Identify which cell holds the provided text, then report its [x, y] central coordinate. 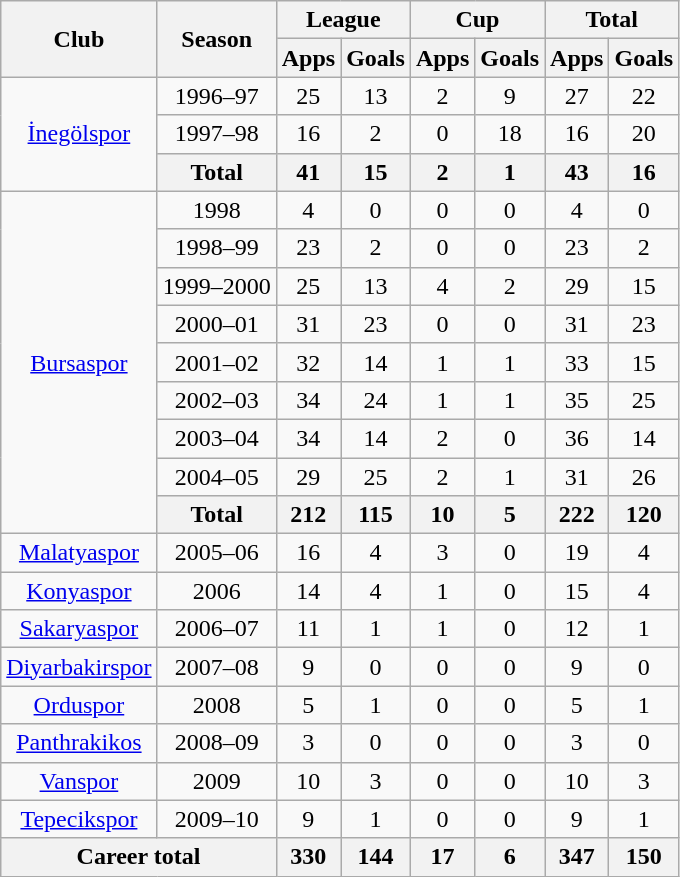
1998–99 [216, 248]
144 [376, 857]
Malatyaspor [79, 553]
Season [216, 39]
2001–02 [216, 362]
222 [577, 515]
2006 [216, 591]
43 [577, 172]
Orduspor [79, 705]
27 [577, 96]
1997–98 [216, 134]
36 [577, 438]
41 [308, 172]
150 [644, 857]
Career total [138, 857]
Diyarbakirspor [79, 667]
120 [644, 515]
2007–08 [216, 667]
347 [577, 857]
32 [308, 362]
Panthrakikos [79, 743]
2008–09 [216, 743]
Bursaspor [79, 362]
1998 [216, 210]
2008 [216, 705]
1999–2000 [216, 286]
Konyaspor [79, 591]
Sakaryaspor [79, 629]
24 [376, 400]
17 [442, 857]
18 [510, 134]
İnegölspor [79, 134]
19 [577, 553]
Club [79, 39]
1996–97 [216, 96]
Cup [477, 20]
2009–10 [216, 819]
11 [308, 629]
2002–03 [216, 400]
330 [308, 857]
Vanspor [79, 781]
26 [644, 477]
12 [577, 629]
115 [376, 515]
2006–07 [216, 629]
35 [577, 400]
22 [644, 96]
20 [644, 134]
2003–04 [216, 438]
33 [577, 362]
2000–01 [216, 324]
Tepecikspor [79, 819]
League [343, 20]
6 [510, 857]
2005–06 [216, 553]
2009 [216, 781]
2004–05 [216, 477]
212 [308, 515]
